For the text-containing cell, return its midpoint in [X, Y] coordinate format. 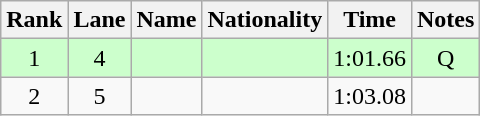
Lane [100, 20]
1 [34, 58]
2 [34, 96]
Notes [445, 20]
Name [166, 20]
1:03.08 [370, 96]
Nationality [265, 20]
Time [370, 20]
4 [100, 58]
Q [445, 58]
Rank [34, 20]
1:01.66 [370, 58]
5 [100, 96]
